Locate the cell with the specified text and output its (X, Y) center coordinate. 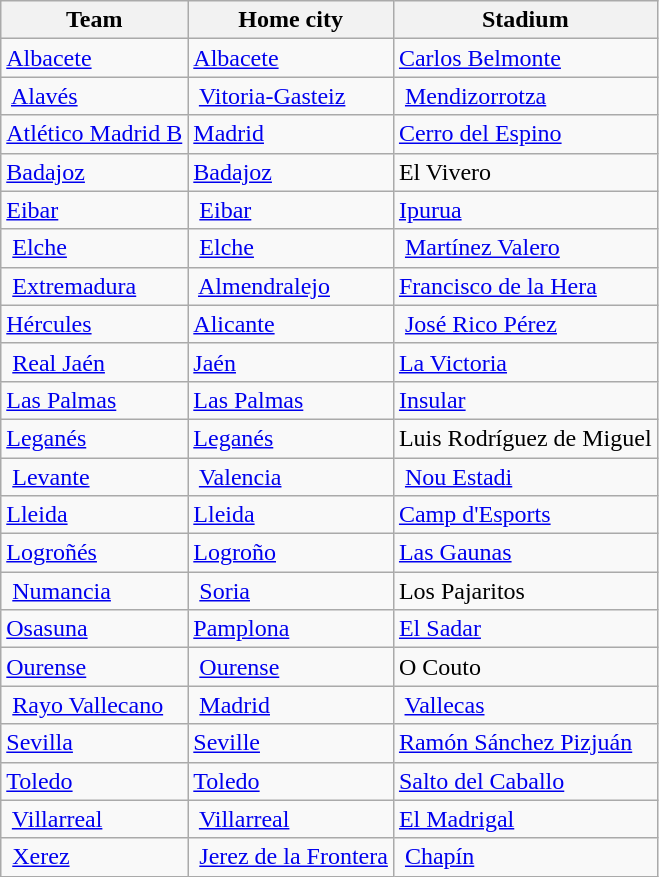
Valencia (291, 477)
Luis Rodríguez de Miguel (525, 438)
Salto del Caballo (525, 781)
Camp d'Esports (525, 515)
Cerro del Espino (525, 134)
Logroñés (94, 553)
José Rico Pérez (525, 324)
Alavés (94, 96)
Seville (291, 743)
Atlético Madrid B (94, 134)
Insular (525, 400)
Ipurua (525, 210)
Sevilla (94, 743)
Almendralejo (291, 286)
Jerez de la Frontera (291, 857)
Osasuna (94, 629)
Stadium (525, 20)
Ramón Sánchez Pizjuán (525, 743)
Xerez (94, 857)
El Madrigal (525, 819)
Home city (291, 20)
Logroño (291, 553)
Martínez Valero (525, 248)
O Couto (525, 667)
La Victoria (525, 362)
Las Gaunas (525, 553)
Pamplona (291, 629)
Chapín (525, 857)
Alicante (291, 324)
Levante (94, 477)
Extremadura (94, 286)
Jaén (291, 362)
Carlos Belmonte (525, 58)
Hércules (94, 324)
Real Jaén (94, 362)
Rayo Vallecano (94, 705)
Vitoria-Gasteiz (291, 96)
Soria (291, 591)
El Sadar (525, 629)
Nou Estadi (525, 477)
Numancia (94, 591)
Los Pajaritos (525, 591)
Mendizorrotza (525, 96)
El Vivero (525, 172)
Vallecas (525, 705)
Team (94, 20)
Francisco de la Hera (525, 286)
